Output the [x, y] coordinate of the center of the cell containing the given text.  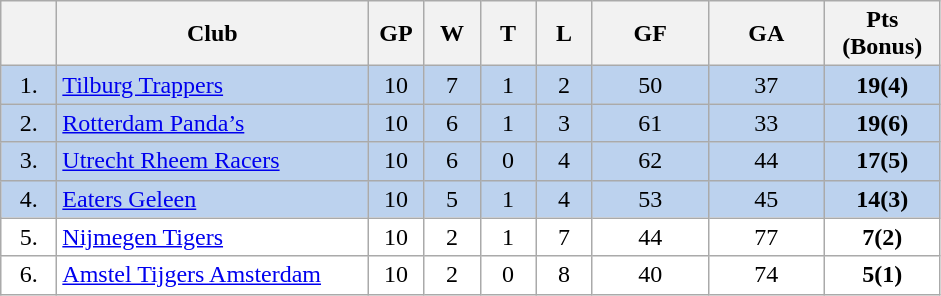
Pts (Bonus) [882, 34]
53 [650, 199]
Amstel Tijgers Amsterdam [212, 275]
45 [766, 199]
T [508, 34]
Eaters Geleen [212, 199]
GA [766, 34]
L [564, 34]
6. [29, 275]
40 [650, 275]
Rotterdam Panda’s [212, 123]
33 [766, 123]
5 [452, 199]
8 [564, 275]
3. [29, 161]
W [452, 34]
19(6) [882, 123]
5(1) [882, 275]
Utrecht Rheem Racers [212, 161]
GF [650, 34]
17(5) [882, 161]
61 [650, 123]
Tilburg Trappers [212, 85]
4. [29, 199]
1. [29, 85]
7(2) [882, 237]
77 [766, 237]
Nijmegen Tigers [212, 237]
50 [650, 85]
74 [766, 275]
GP [396, 34]
3 [564, 123]
2. [29, 123]
19(4) [882, 85]
37 [766, 85]
Club [212, 34]
5. [29, 237]
62 [650, 161]
14(3) [882, 199]
